Locate the cell with the specified text and output its (X, Y) center coordinate. 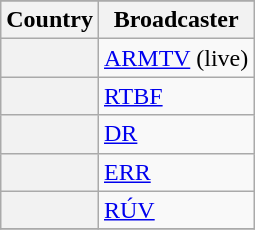
RÚV (176, 210)
RTBF (176, 96)
Country (50, 20)
DR (176, 134)
ARMTV (live) (176, 58)
Broadcaster (176, 20)
ERR (176, 172)
